Return the (X, Y) coordinate for the center point of the cell that contains the specified text.  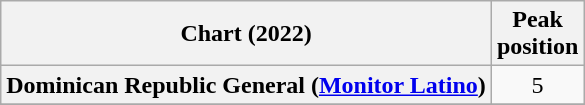
Chart (2022) (246, 34)
5 (537, 85)
Dominican Republic General (Monitor Latino) (246, 85)
Peakposition (537, 34)
